Pinpoint the cell where the given text exists, returning its (x, y) midpoint coordinate. 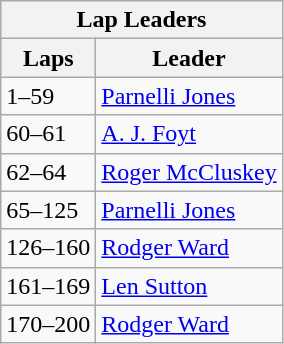
Lap Leaders (142, 20)
A. J. Foyt (189, 134)
126–160 (48, 248)
60–61 (48, 134)
Len Sutton (189, 286)
170–200 (48, 324)
62–64 (48, 172)
161–169 (48, 286)
Laps (48, 58)
Roger McCluskey (189, 172)
65–125 (48, 210)
Leader (189, 58)
1–59 (48, 96)
